Return (X, Y) of the center of cell containing provided text 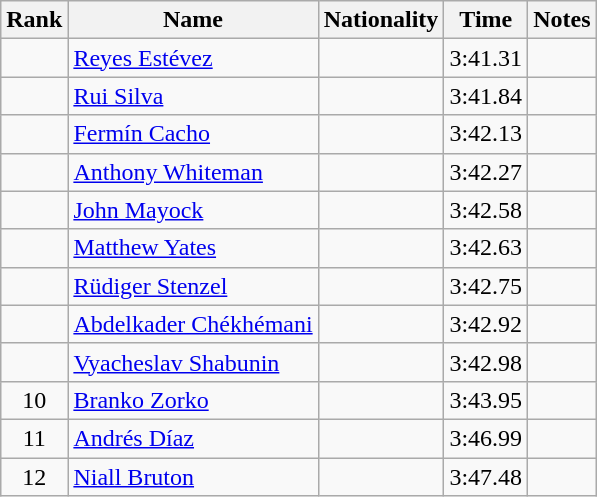
Rank (34, 20)
Time (486, 20)
Rui Silva (193, 96)
3:42.98 (486, 362)
3:42.27 (486, 172)
Fermín Cacho (193, 134)
John Mayock (193, 210)
Matthew Yates (193, 248)
Anthony Whiteman (193, 172)
3:42.75 (486, 286)
3:43.95 (486, 400)
10 (34, 400)
Name (193, 20)
Reyes Estévez (193, 58)
Vyacheslav Shabunin (193, 362)
Niall Bruton (193, 477)
3:42.58 (486, 210)
3:46.99 (486, 438)
11 (34, 438)
Abdelkader Chékhémani (193, 324)
Rüdiger Stenzel (193, 286)
3:41.84 (486, 96)
Andrés Díaz (193, 438)
3:42.63 (486, 248)
Branko Zorko (193, 400)
Notes (562, 20)
3:47.48 (486, 477)
Nationality (381, 20)
3:42.92 (486, 324)
12 (34, 477)
3:41.31 (486, 58)
3:42.13 (486, 134)
